Extract the [x, y] coordinate from the center of the cell holding the provided text.  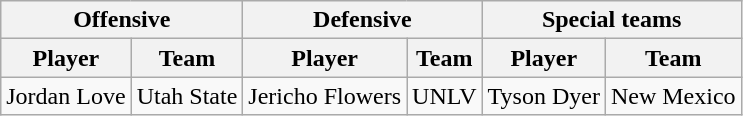
Utah State [187, 96]
UNLV [445, 96]
Offensive [122, 20]
New Mexico [673, 96]
Jordan Love [66, 96]
Jericho Flowers [325, 96]
Special teams [612, 20]
Tyson Dyer [544, 96]
Defensive [362, 20]
